Extract the [X, Y] coordinate from the center of the cell holding the provided text.  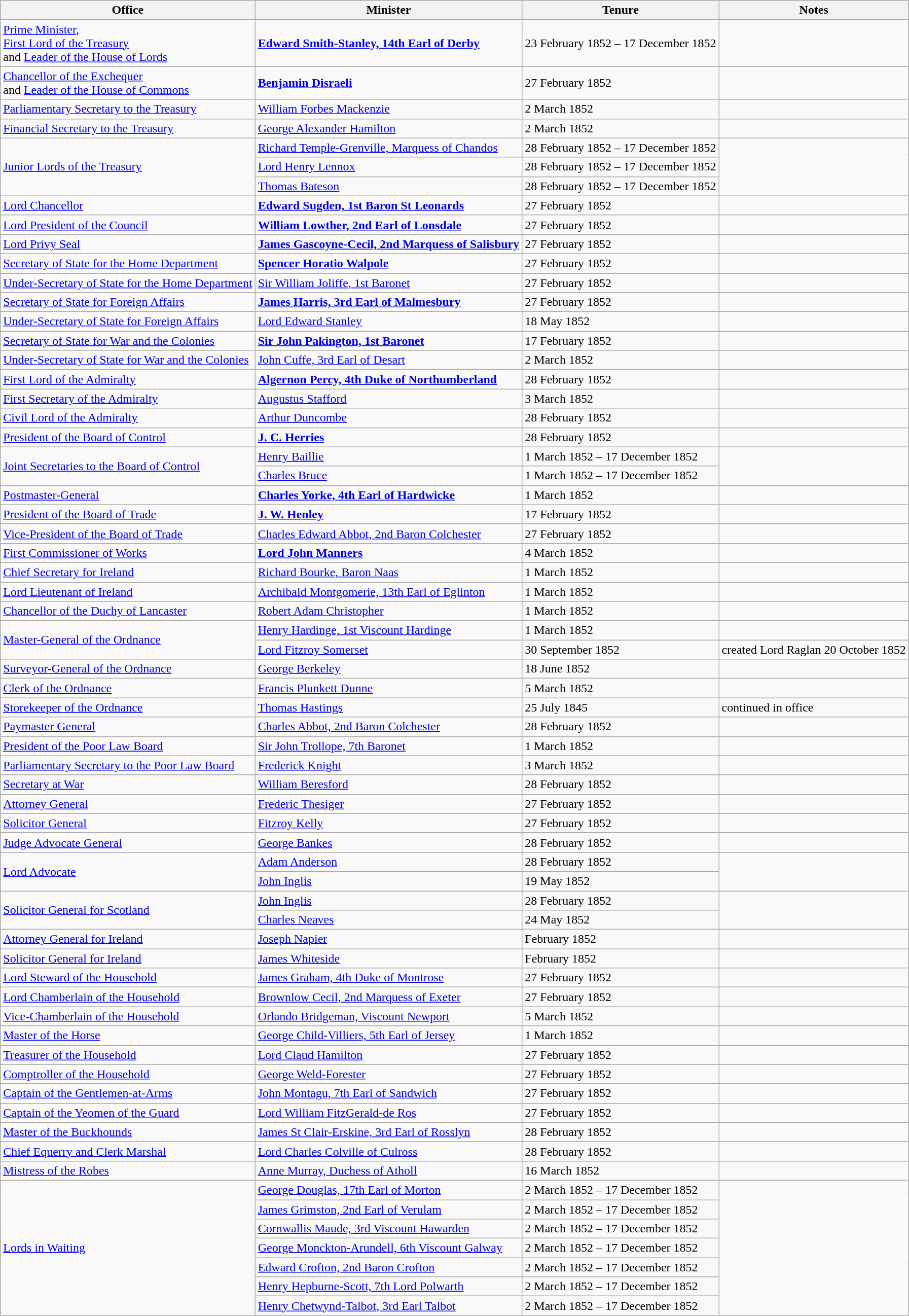
16 March 1852 [621, 1170]
24 May 1852 [621, 920]
Surveyor-General of the Ordnance [128, 669]
Secretary at War [128, 785]
Civil Lord of the Admiralty [128, 418]
Under-Secretary of State for the Home Department [128, 282]
Attorney General for Ireland [128, 939]
Charles Yorke, 4th Earl of Hardwicke [388, 495]
Parliamentary Secretary to the Poor Law Board [128, 765]
Secretary of State for the Home Department [128, 263]
Lord John Manners [388, 553]
25 July 1845 [621, 707]
Spencer Horatio Walpole [388, 263]
Fitzroy Kelly [388, 823]
Richard Temple-Grenville, Marquess of Chandos [388, 148]
Frederick Knight [388, 765]
Lord Charles Colville of Culross [388, 1151]
Sir John Pakington, 1st Baronet [388, 341]
George Berkeley [388, 669]
Augustus Stafford [388, 399]
J. W. Henley [388, 514]
Thomas Bateson [388, 186]
Lord Chamberlain of the Household [128, 997]
Under-Secretary of State for Foreign Affairs [128, 322]
George Weld-Forester [388, 1074]
Lord Edward Stanley [388, 322]
George Bankes [388, 842]
Parliamentary Secretary to the Treasury [128, 109]
Solicitor General for Ireland [128, 958]
Vice-President of the Board of Trade [128, 533]
William Forbes Mackenzie [388, 109]
Sir William Joliffe, 1st Baronet [388, 282]
Frederic Thesiger [388, 804]
Archibald Montgomerie, 13th Earl of Eglinton [388, 592]
Mistress of the Robes [128, 1170]
Lord Privy Seal [128, 244]
Comptroller of the Household [128, 1074]
Minister [388, 10]
James Harris, 3rd Earl of Malmesbury [388, 302]
Algernon Percy, 4th Duke of Northumberland [388, 379]
Joint Secretaries to the Board of Control [128, 466]
Joseph Napier [388, 939]
Benjamin Disraeli [388, 83]
Richard Bourke, Baron Naas [388, 572]
Secretary of State for War and the Colonies [128, 341]
Under-Secretary of State for War and the Colonies [128, 360]
President of the Poor Law Board [128, 746]
James St Clair-Erskine, 3rd Earl of Rosslyn [388, 1132]
Charles Bruce [388, 476]
Clerk of the Ordnance [128, 688]
Solicitor General for Scotland [128, 910]
18 May 1852 [621, 322]
Captain of the Gentlemen-at-Arms [128, 1093]
William Beresford [388, 785]
Captain of the Yeomen of the Guard [128, 1113]
18 June 1852 [621, 669]
Junior Lords of the Treasury [128, 167]
Chancellor of the Duchy of Lancaster [128, 611]
President of the Board of Trade [128, 514]
Financial Secretary to the Treasury [128, 128]
Brownlow Cecil, 2nd Marquess of Exeter [388, 997]
Lord President of the Council [128, 225]
Sir John Trollope, 7th Baronet [388, 746]
First Secretary of the Admiralty [128, 399]
Lord Claud Hamilton [388, 1055]
Postmaster-General [128, 495]
Lords in Waiting [128, 1248]
Chief Secretary for Ireland [128, 572]
John Cuffe, 3rd Earl of Desart [388, 360]
Paymaster General [128, 727]
Solicitor General [128, 823]
Orlando Bridgeman, Viscount Newport [388, 1016]
created Lord Raglan 20 October 1852 [814, 650]
Anne Murray, Duchess of Atholl [388, 1170]
23 February 1852 – 17 December 1852 [621, 43]
George Monckton-Arundell, 6th Viscount Galway [388, 1248]
Lord Steward of the Household [128, 978]
Henry Hardinge, 1st Viscount Hardinge [388, 630]
Lord Advocate [128, 871]
Edward Smith-Stanley, 14th Earl of Derby [388, 43]
Henry Chetwynd-Talbot, 3rd Earl Talbot [388, 1306]
30 September 1852 [621, 650]
William Lowther, 2nd Earl of Lonsdale [388, 225]
George Douglas, 17th Earl of Morton [388, 1190]
Lord William FitzGerald-de Ros [388, 1113]
Thomas Hastings [388, 707]
Charles Edward Abbot, 2nd Baron Colchester [388, 533]
Henry Hepburne-Scott, 7th Lord Polwarth [388, 1287]
Adam Anderson [388, 862]
Lord Lieutenant of Ireland [128, 592]
Tenure [621, 10]
Francis Plunkett Dunne [388, 688]
continued in office [814, 707]
Lord Henry Lennox [388, 167]
Master-General of the Ordnance [128, 640]
James Graham, 4th Duke of Montrose [388, 978]
Attorney General [128, 804]
Notes [814, 10]
First Lord of the Admiralty [128, 379]
Charles Abbot, 2nd Baron Colchester [388, 727]
First Commissioner of Works [128, 553]
Henry Baillie [388, 456]
19 May 1852 [621, 881]
Lord Chancellor [128, 205]
Secretary of State for Foreign Affairs [128, 302]
George Child-Villiers, 5th Earl of Jersey [388, 1036]
J. C. Herries [388, 437]
Prime Minister,First Lord of the Treasuryand Leader of the House of Lords [128, 43]
Chancellor of the Exchequerand Leader of the House of Commons [128, 83]
Master of the Buckhounds [128, 1132]
Judge Advocate General [128, 842]
Charles Neaves [388, 920]
Master of the Horse [128, 1036]
Robert Adam Christopher [388, 611]
James Whiteside [388, 958]
Chief Equerry and Clerk Marshal [128, 1151]
Storekeeper of the Ordnance [128, 707]
Office [128, 10]
George Alexander Hamilton [388, 128]
James Grimston, 2nd Earl of Verulam [388, 1210]
Edward Crofton, 2nd Baron Crofton [388, 1267]
4 March 1852 [621, 553]
Lord Fitzroy Somerset [388, 650]
Arthur Duncombe [388, 418]
Edward Sugden, 1st Baron St Leonards [388, 205]
Vice-Chamberlain of the Household [128, 1016]
President of the Board of Control [128, 437]
James Gascoyne-Cecil, 2nd Marquess of Salisbury [388, 244]
John Montagu, 7th Earl of Sandwich [388, 1093]
Cornwallis Maude, 3rd Viscount Hawarden [388, 1229]
Treasurer of the Household [128, 1055]
